Return (x, y) of the center of cell containing provided text 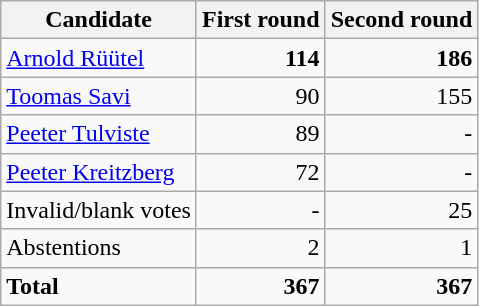
114 (260, 58)
Arnold Rüütel (99, 58)
1 (402, 248)
Candidate (99, 20)
Peeter Tulviste (99, 134)
186 (402, 58)
155 (402, 96)
Peeter Kreitzberg (99, 172)
Invalid/blank votes (99, 210)
Second round (402, 20)
2 (260, 248)
89 (260, 134)
25 (402, 210)
90 (260, 96)
Total (99, 286)
First round (260, 20)
Abstentions (99, 248)
Toomas Savi (99, 96)
72 (260, 172)
